Detect which cell encompasses the target text, then output its [x, y] center coordinate. 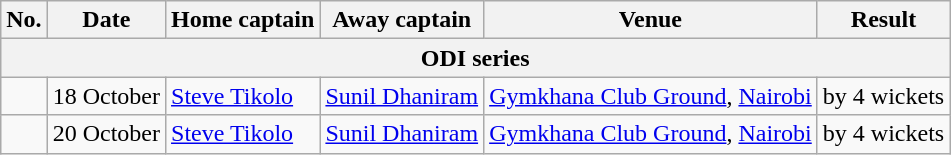
Away captain [402, 20]
Home captain [243, 20]
Result [883, 20]
20 October [106, 134]
Date [106, 20]
ODI series [476, 58]
Venue [651, 20]
No. [24, 20]
18 October [106, 96]
